Extract the [x, y] coordinate from the center of the cell holding the provided text.  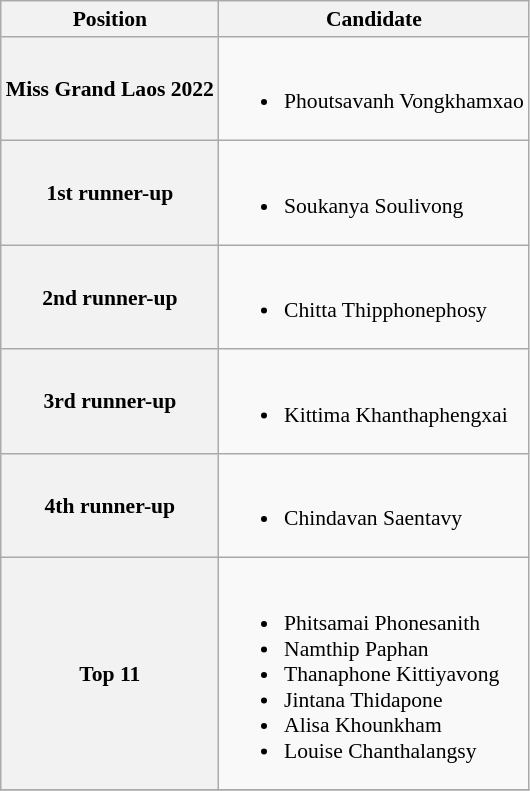
Kittima Khanthaphengxai [374, 402]
4th runner-up [110, 506]
Candidate [374, 19]
Miss Grand Laos 2022 [110, 89]
Soukanya Soulivong [374, 193]
Chitta Thipphonephosy [374, 297]
Position [110, 19]
Phitsamai PhonesanithNamthip PaphanThanaphone KittiyavongJintana ThidaponeAlisa KhounkhamLouise Chanthalangsy [374, 674]
Top 11 [110, 674]
2nd runner-up [110, 297]
Phoutsavanh Vongkhamxao [374, 89]
Chindavan Saentavy [374, 506]
1st runner-up [110, 193]
3rd runner-up [110, 402]
